Output the (X, Y) coordinate of the center of the cell containing the given text.  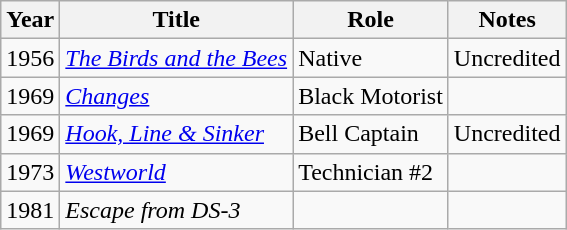
Role (371, 20)
Notes (507, 20)
Westworld (176, 172)
Hook, Line & Sinker (176, 134)
1973 (30, 172)
Year (30, 20)
Technician #2 (371, 172)
Title (176, 20)
1956 (30, 58)
1981 (30, 210)
Black Motorist (371, 96)
Bell Captain (371, 134)
Changes (176, 96)
Escape from DS-3 (176, 210)
The Birds and the Bees (176, 58)
Native (371, 58)
